Identify which cell holds the provided text, then report its [x, y] central coordinate. 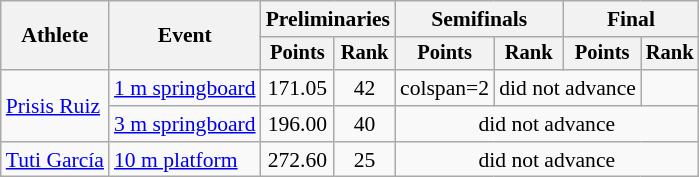
colspan=2 [444, 88]
42 [364, 88]
3 m springboard [185, 124]
Preliminaries [328, 19]
171.05 [298, 88]
196.00 [298, 124]
Event [185, 36]
40 [364, 124]
Prisis Ruiz [55, 106]
1 m springboard [185, 88]
Semifinals [479, 19]
Athlete [55, 36]
Final [630, 19]
